Capture the cell that displays the provided text and extract its (x, y) central coordinate. 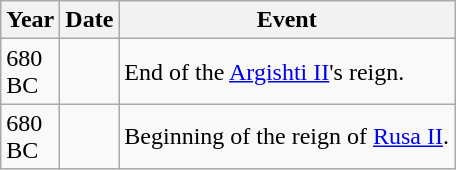
Beginning of the reign of Rusa II. (287, 136)
End of the Argishti II's reign. (287, 72)
Date (90, 20)
Year (30, 20)
Event (287, 20)
